Output the (x, y) coordinate of the center of the cell containing the given text.  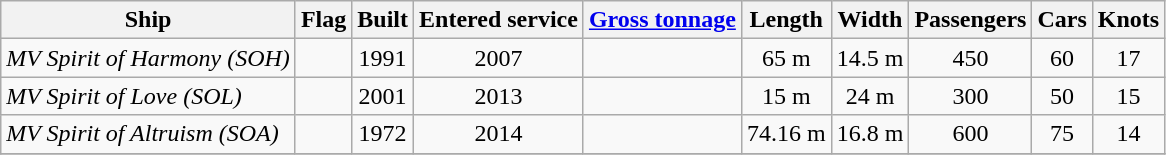
300 (970, 96)
Length (786, 20)
Flag (323, 20)
600 (970, 134)
75 (1062, 134)
1991 (383, 58)
450 (970, 58)
Knots (1128, 20)
60 (1062, 58)
50 (1062, 96)
Width (870, 20)
74.16 m (786, 134)
16.8 m (870, 134)
Passengers (970, 20)
2001 (383, 96)
2014 (499, 134)
Entered service (499, 20)
24 m (870, 96)
MV Spirit of Harmony (SOH) (148, 58)
65 m (786, 58)
MV Spirit of Altruism (SOA) (148, 134)
2013 (499, 96)
17 (1128, 58)
MV Spirit of Love (SOL) (148, 96)
15 (1128, 96)
2007 (499, 58)
1972 (383, 134)
14.5 m (870, 58)
14 (1128, 134)
15 m (786, 96)
Gross tonnage (662, 20)
Ship (148, 20)
Built (383, 20)
Cars (1062, 20)
